Provide the [x, y] coordinate of the cell's center where the given text is located.  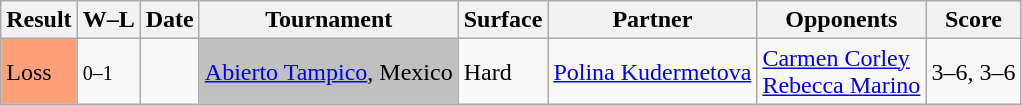
0–1 [108, 72]
Opponents [842, 20]
Tournament [328, 20]
Surface [503, 20]
Loss [39, 72]
Score [974, 20]
Hard [503, 72]
Polina Kudermetova [652, 72]
W–L [108, 20]
3–6, 3–6 [974, 72]
Result [39, 20]
Abierto Tampico, Mexico [328, 72]
Partner [652, 20]
Date [170, 20]
Carmen Corley Rebecca Marino [842, 72]
